Search for the cell housing the specified text and yield its (x, y) center coordinate. 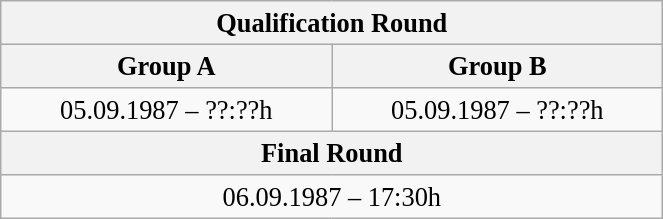
06.09.1987 – 17:30h (332, 197)
Qualification Round (332, 22)
Group A (166, 66)
Final Round (332, 153)
Group B (498, 66)
